Determine the [X, Y] coordinate at the center of the cell enclosing the given text.  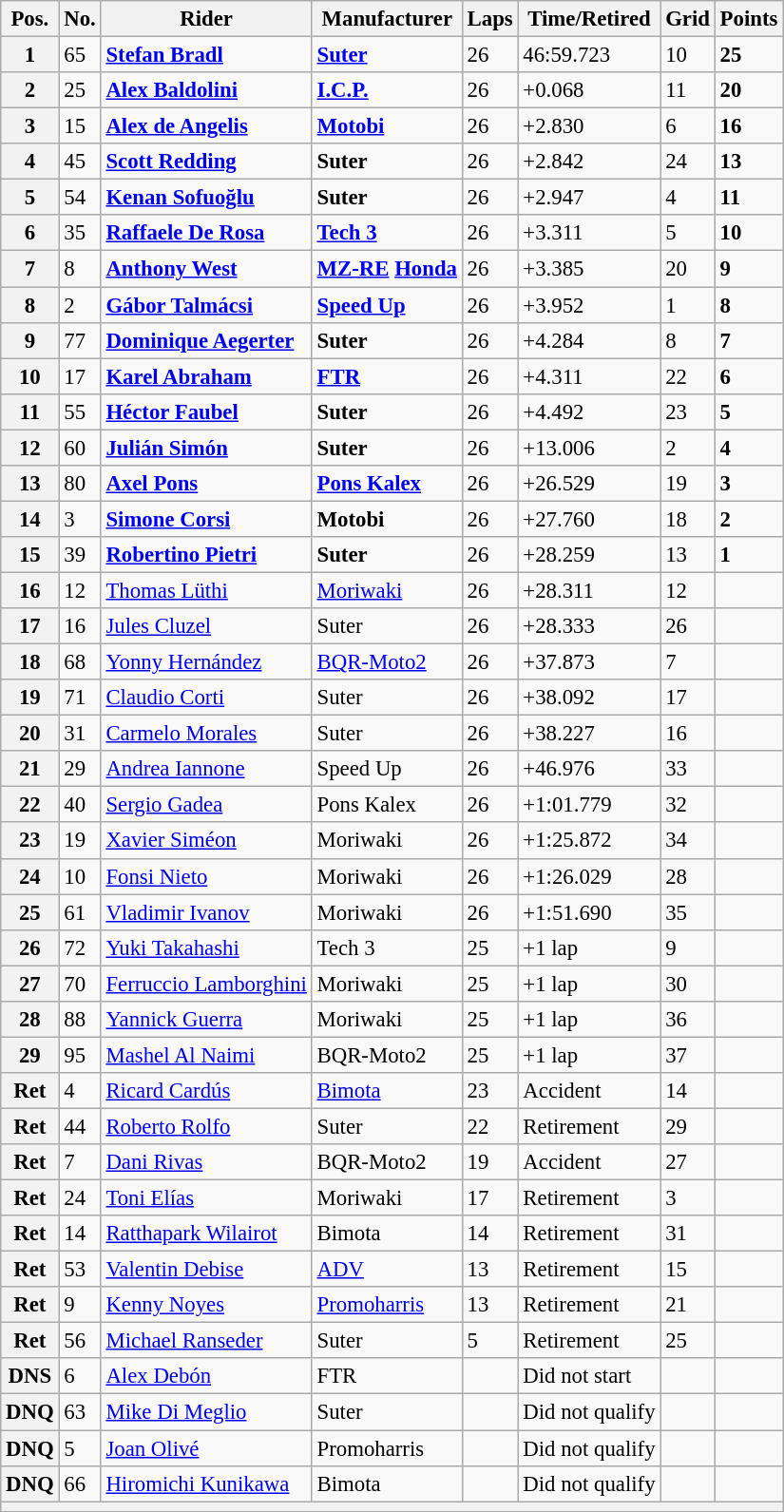
65 [80, 55]
+3.952 [589, 305]
Yuki Takahashi [206, 947]
Ferruccio Lamborghini [206, 984]
ADV [387, 1270]
Alex de Angelis [206, 126]
+0.068 [589, 90]
77 [80, 340]
+4.284 [589, 340]
Robertino Pietri [206, 555]
+1:01.779 [589, 805]
Kenan Sofuoğlu [206, 198]
Grid [688, 19]
+2.830 [589, 126]
Dani Rivas [206, 1162]
+1:26.029 [589, 876]
Ricard Cardús [206, 1091]
39 [80, 555]
Julián Simón [206, 448]
Thomas Lüthi [206, 590]
Scott Redding [206, 162]
68 [80, 662]
Axel Pons [206, 484]
+2.842 [589, 162]
Mike Di Meglio [206, 1412]
Simone Corsi [206, 519]
Andrea Iannone [206, 769]
Toni Elías [206, 1198]
Dominique Aegerter [206, 340]
Points [749, 19]
95 [80, 1055]
Alex Debón [206, 1377]
55 [80, 411]
Michael Ranseder [206, 1341]
54 [80, 198]
33 [688, 769]
66 [80, 1483]
Time/Retired [589, 19]
+38.092 [589, 698]
Jules Cluzel [206, 626]
46:59.723 [589, 55]
+4.492 [589, 411]
53 [80, 1270]
+28.333 [589, 626]
+28.311 [589, 590]
Claudio Corti [206, 698]
+4.311 [589, 376]
Raffaele De Rosa [206, 233]
Manufacturer [387, 19]
72 [80, 947]
+13.006 [589, 448]
+3.385 [589, 269]
+27.760 [589, 519]
Alex Baldolini [206, 90]
Yonny Hernández [206, 662]
45 [80, 162]
Stefan Bradl [206, 55]
44 [80, 1126]
60 [80, 448]
Karel Abraham [206, 376]
30 [688, 984]
+1:51.690 [589, 912]
70 [80, 984]
+37.873 [589, 662]
56 [80, 1341]
80 [80, 484]
+26.529 [589, 484]
Did not start [589, 1377]
+3.311 [589, 233]
+46.976 [589, 769]
88 [80, 1020]
I.C.P. [387, 90]
+28.259 [589, 555]
32 [688, 805]
Roberto Rolfo [206, 1126]
36 [688, 1020]
37 [688, 1055]
Xavier Siméon [206, 841]
Sergio Gadea [206, 805]
+38.227 [589, 734]
DNS [30, 1377]
Valentin Debise [206, 1270]
Hiromichi Kunikawa [206, 1483]
Vladimir Ivanov [206, 912]
Mashel Al Naimi [206, 1055]
34 [688, 841]
Héctor Faubel [206, 411]
Yannick Guerra [206, 1020]
63 [80, 1412]
Joan Olivé [206, 1448]
71 [80, 698]
61 [80, 912]
40 [80, 805]
MZ-RE Honda [387, 269]
Carmelo Morales [206, 734]
Anthony West [206, 269]
Pos. [30, 19]
Laps [490, 19]
+2.947 [589, 198]
Rider [206, 19]
No. [80, 19]
Ratthapark Wilairot [206, 1234]
Kenny Noyes [206, 1305]
+1:25.872 [589, 841]
Gábor Talmácsi [206, 305]
Fonsi Nieto [206, 876]
